For the text-containing cell, return its midpoint in (x, y) coordinate format. 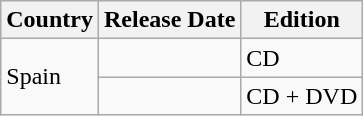
Spain (50, 77)
Edition (302, 20)
CD (302, 58)
Release Date (169, 20)
Country (50, 20)
CD + DVD (302, 96)
